Detect which cell encompasses the target text, then output its [X, Y] center coordinate. 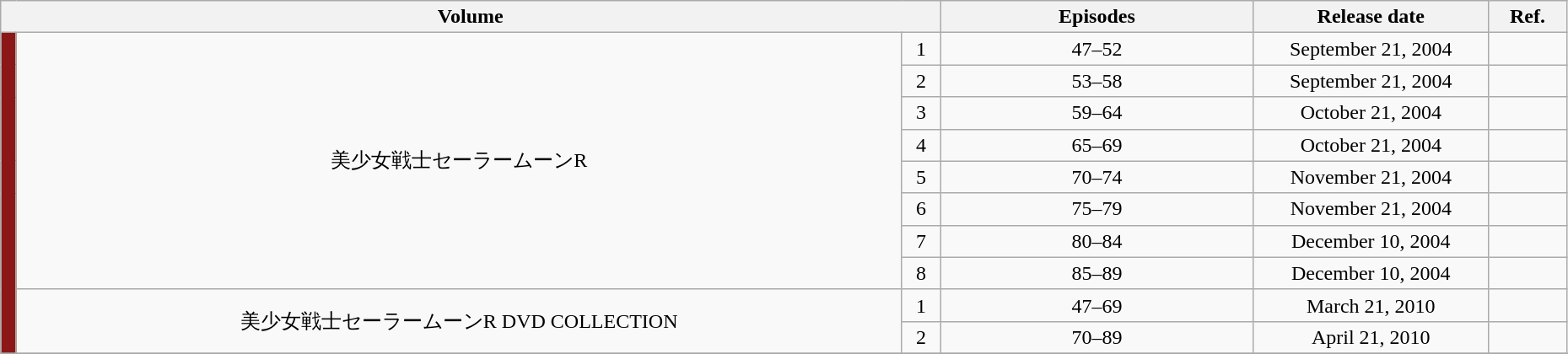
5 [921, 177]
70–74 [1097, 177]
7 [921, 241]
3 [921, 113]
美少女戦士セーラームーンR [459, 161]
April 21, 2010 [1371, 337]
47–52 [1097, 49]
85–89 [1097, 273]
March 21, 2010 [1371, 305]
Volume [471, 17]
美少女戦士セーラームーンR DVD COLLECTION [459, 321]
Release date [1371, 17]
59–64 [1097, 113]
70–89 [1097, 337]
8 [921, 273]
75–79 [1097, 209]
6 [921, 209]
53–58 [1097, 81]
80–84 [1097, 241]
4 [921, 145]
Episodes [1097, 17]
47–69 [1097, 305]
65–69 [1097, 145]
Ref. [1528, 17]
